Locate the cell with the specified text and output its [x, y] center coordinate. 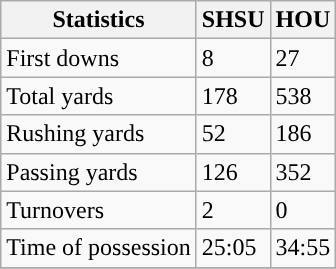
SHSU [233, 20]
34:55 [303, 248]
178 [233, 96]
Time of possession [99, 248]
Turnovers [99, 210]
First downs [99, 58]
0 [303, 210]
126 [233, 172]
52 [233, 134]
Statistics [99, 20]
Rushing yards [99, 134]
25:05 [233, 248]
538 [303, 96]
2 [233, 210]
186 [303, 134]
HOU [303, 20]
Total yards [99, 96]
8 [233, 58]
Passing yards [99, 172]
352 [303, 172]
27 [303, 58]
